Search for the cell housing the specified text and yield its (x, y) center coordinate. 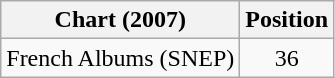
36 (287, 58)
Chart (2007) (120, 20)
French Albums (SNEP) (120, 58)
Position (287, 20)
